Capture the cell that displays the provided text and extract its [x, y] central coordinate. 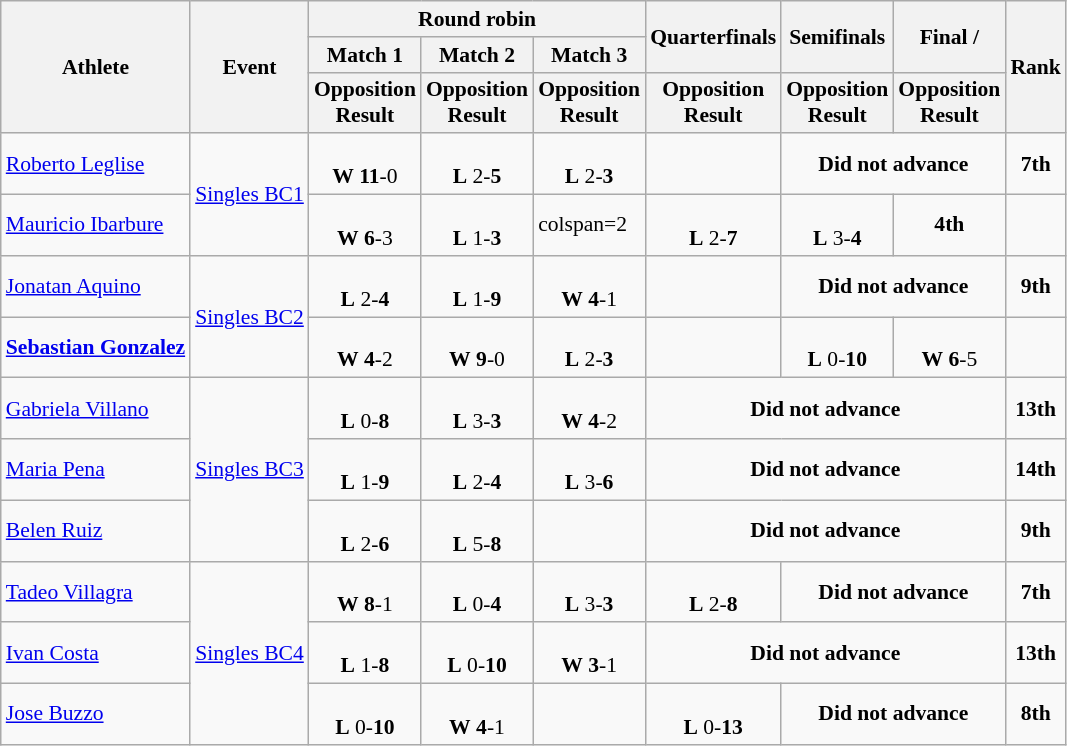
W 6-3 [365, 226]
Singles BC2 [250, 317]
Singles BC1 [250, 195]
Match 3 [589, 55]
Quarterfinals [713, 36]
Final / [949, 36]
L 0-4 [477, 592]
Maria Pena [96, 470]
Mauricio Ibarbure [96, 226]
L 2-7 [713, 226]
Round robin [477, 19]
Rank [1036, 67]
Belen Ruiz [96, 530]
8th [1036, 714]
W 3-1 [589, 654]
colspan=2 [589, 226]
L 3-6 [589, 470]
Sebastian Gonzalez [96, 348]
Athlete [96, 67]
L 1-3 [477, 226]
Match 2 [477, 55]
14th [1036, 470]
Jose Buzzo [96, 714]
Ivan Costa [96, 654]
Gabriela Villano [96, 408]
L 3-4 [837, 226]
Singles BC4 [250, 652]
Event [250, 67]
4th [949, 226]
L 2-6 [365, 530]
W 8-1 [365, 592]
W 6-5 [949, 348]
W 9-0 [477, 348]
Semifinals [837, 36]
W 11-0 [365, 164]
Roberto Leglise [96, 164]
L 1-8 [365, 654]
L 0-13 [713, 714]
L 2-5 [477, 164]
Tadeo Villagra [96, 592]
Singles BC3 [250, 470]
Jonatan Aquino [96, 286]
L 0-8 [365, 408]
L 5-8 [477, 530]
L 2-8 [713, 592]
Match 1 [365, 55]
